Capture the cell that displays the provided text and extract its [X, Y] central coordinate. 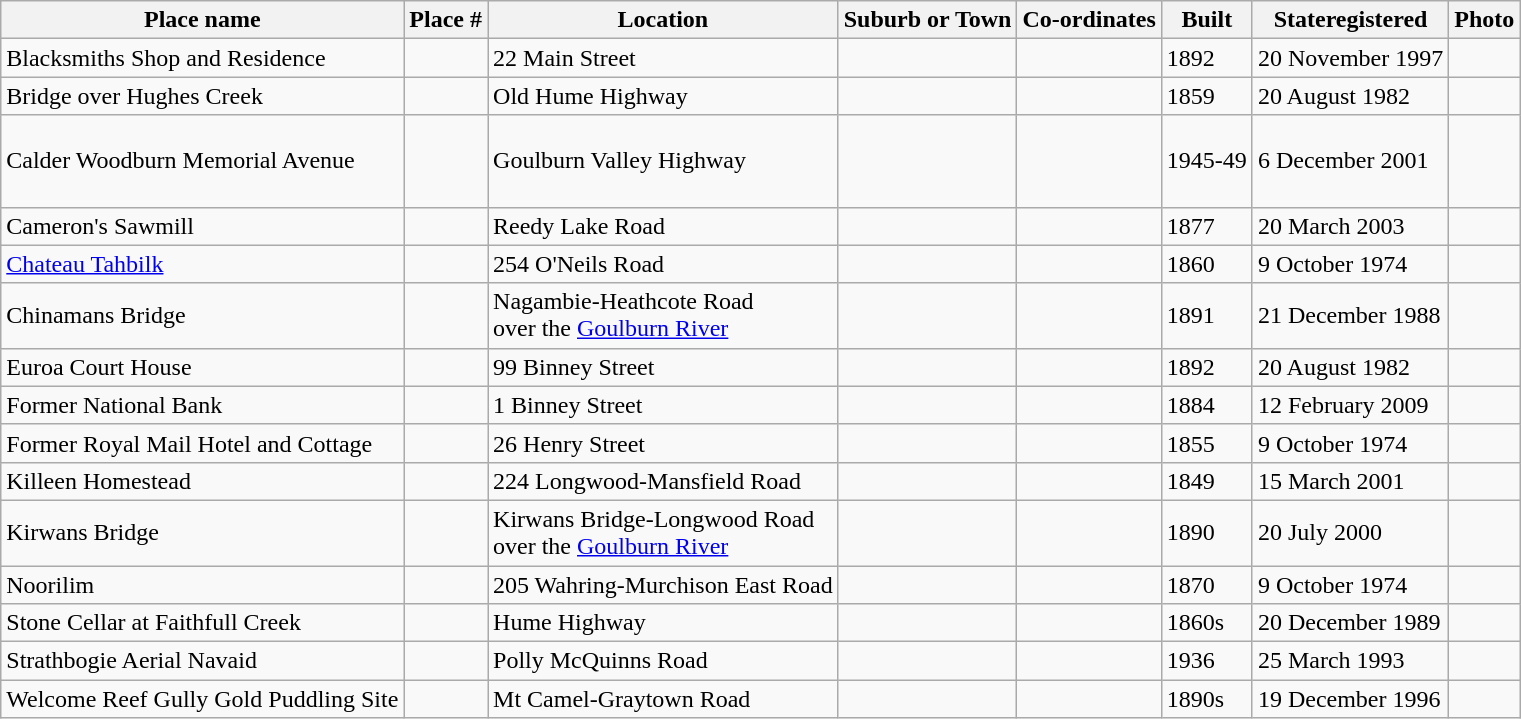
20 July 2000 [1350, 532]
6 December 2001 [1350, 161]
Location [664, 20]
1877 [1206, 226]
Mt Camel-Graytown Road [664, 699]
Goulburn Valley Highway [664, 161]
Hume Highway [664, 623]
254 O'Neils Road [664, 264]
Welcome Reef Gully Gold Puddling Site [202, 699]
1855 [1206, 443]
1891 [1206, 316]
99 Binney Street [664, 367]
22 Main Street [664, 58]
Kirwans Bridge [202, 532]
Euroa Court House [202, 367]
Calder Woodburn Memorial Avenue [202, 161]
1860 [1206, 264]
1860s [1206, 623]
19 December 1996 [1350, 699]
Strathbogie Aerial Navaid [202, 661]
Stone Cellar at Faithfull Creek [202, 623]
Chinamans Bridge [202, 316]
1890 [1206, 532]
20 December 1989 [1350, 623]
1870 [1206, 585]
Place name [202, 20]
25 March 1993 [1350, 661]
Cameron's Sawmill [202, 226]
Nagambie-Heathcote Roadover the Goulburn River [664, 316]
205 Wahring-Murchison East Road [664, 585]
Reedy Lake Road [664, 226]
Photo [1484, 20]
20 March 2003 [1350, 226]
1890s [1206, 699]
12 February 2009 [1350, 405]
1945-49 [1206, 161]
Place # [446, 20]
15 March 2001 [1350, 481]
21 December 1988 [1350, 316]
1859 [1206, 96]
20 November 1997 [1350, 58]
Kirwans Bridge-Longwood Roadover the Goulburn River [664, 532]
Co-ordinates [1089, 20]
Old Hume Highway [664, 96]
1849 [1206, 481]
Polly McQuinns Road [664, 661]
Stateregistered [1350, 20]
Former Royal Mail Hotel and Cottage [202, 443]
Noorilim [202, 585]
26 Henry Street [664, 443]
1936 [1206, 661]
Built [1206, 20]
Chateau Tahbilk [202, 264]
1884 [1206, 405]
Suburb or Town [928, 20]
Bridge over Hughes Creek [202, 96]
Killeen Homestead [202, 481]
1 Binney Street [664, 405]
Blacksmiths Shop and Residence [202, 58]
Former National Bank [202, 405]
224 Longwood-Mansfield Road [664, 481]
